Pinpoint the cell where the given text exists, returning its (x, y) midpoint coordinate. 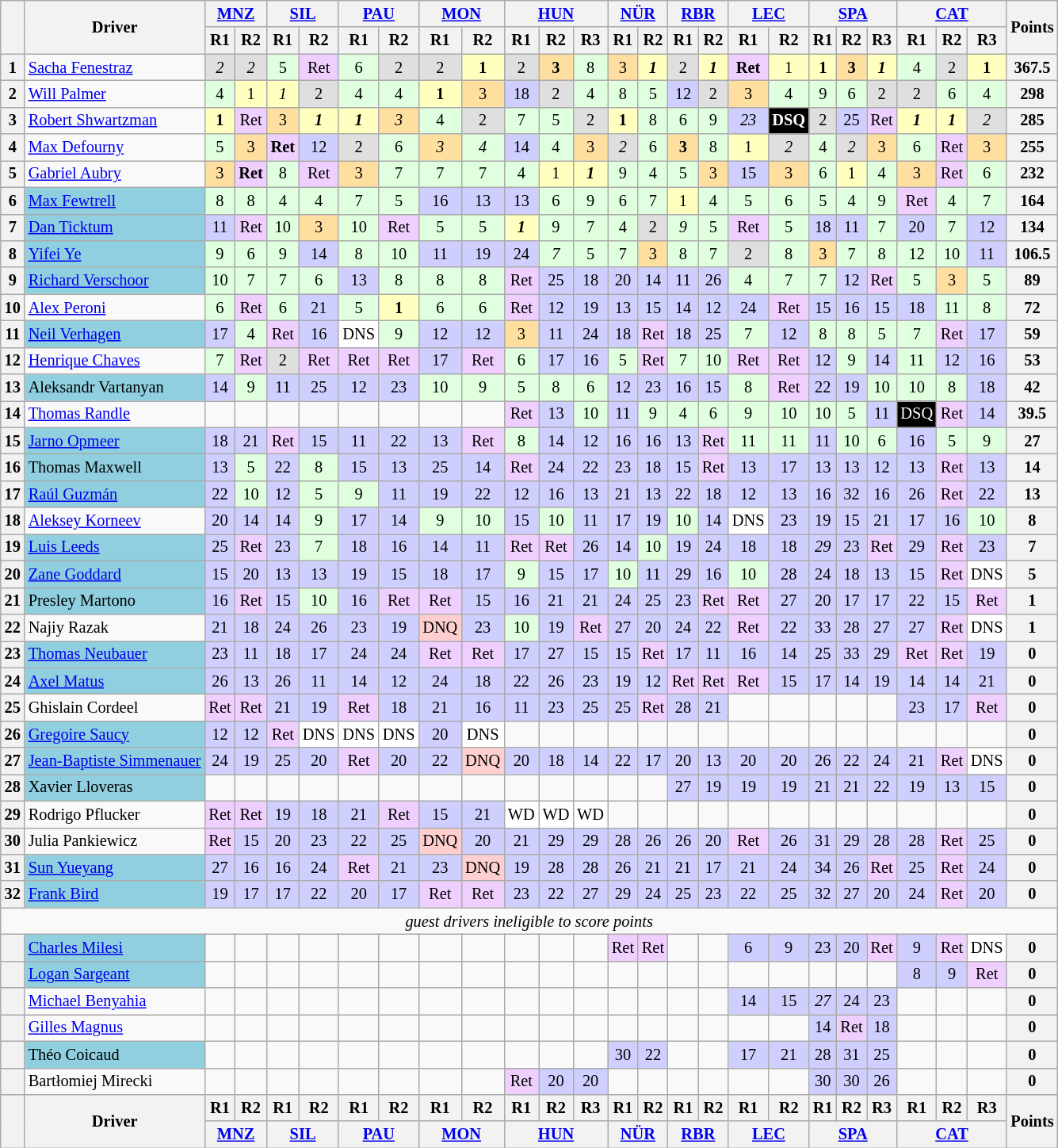
Jarno Opmeer (115, 441)
Alex Peroni (115, 308)
367.5 (1032, 67)
Xavier Lloveras (115, 787)
39.5 (1032, 414)
Yifei Ye (115, 254)
Julia Pankiewicz (115, 841)
Gregoire Saucy (115, 734)
Presley Martono (115, 601)
guest drivers ineligible to score points (529, 921)
Richard Verschoor (115, 281)
255 (1032, 147)
Neil Verhagen (115, 334)
Aleksey Korneev (115, 521)
134 (1032, 228)
53 (1032, 361)
Sun Yueyang (115, 867)
Henrique Chaves (115, 361)
Bartłomiej Mirecki (115, 1081)
42 (1032, 388)
Luis Leeds (115, 547)
Thomas Neubauer (115, 654)
298 (1032, 94)
Frank Bird (115, 894)
Ghislain Cordeel (115, 707)
Max Defourny (115, 147)
Théo Coicaud (115, 1054)
Thomas Maxwell (115, 467)
Logan Sargeant (115, 974)
Max Fewtrell (115, 201)
164 (1032, 201)
Zane Goddard (115, 574)
Jean-Baptiste Simmenauer (115, 761)
Charles Milesi (115, 947)
59 (1032, 334)
34 (823, 867)
Raúl Guzmán (115, 494)
106.5 (1032, 254)
Gabriel Aubry (115, 174)
Aleksandr Vartanyan (115, 388)
Thomas Randle (115, 414)
Sacha Fenestraz (115, 67)
232 (1032, 174)
285 (1032, 121)
Axel Matus (115, 681)
Dan Ticktum (115, 228)
Rodrigo Pflucker (115, 814)
Michael Benyahia (115, 1001)
Gilles Magnus (115, 1027)
Will Palmer (115, 94)
Najiy Razak (115, 627)
89 (1032, 281)
72 (1032, 308)
Robert Shwartzman (115, 121)
